Detect which cell encompasses the target text, then output its [X, Y] center coordinate. 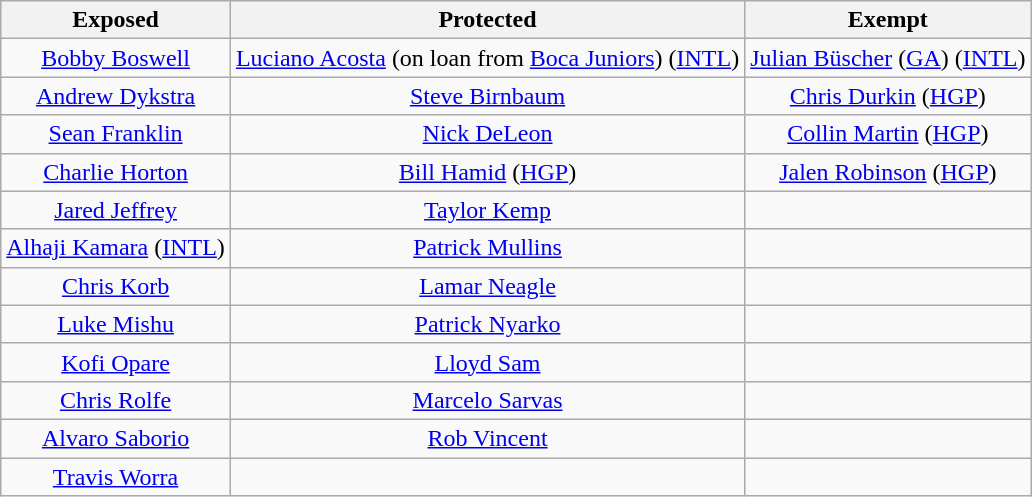
Exposed [116, 20]
Luciano Acosta (on loan from Boca Juniors) (INTL) [487, 58]
Jared Jeffrey [116, 210]
Nick DeLeon [487, 134]
Patrick Nyarko [487, 324]
Kofi Opare [116, 362]
Jalen Robinson (HGP) [888, 172]
Charlie Horton [116, 172]
Rob Vincent [487, 438]
Exempt [888, 20]
Sean Franklin [116, 134]
Taylor Kemp [487, 210]
Lloyd Sam [487, 362]
Lamar Neagle [487, 286]
Andrew Dykstra [116, 96]
Chris Rolfe [116, 400]
Chris Durkin (HGP) [888, 96]
Steve Birnbaum [487, 96]
Julian Büscher (GA) (INTL) [888, 58]
Marcelo Sarvas [487, 400]
Luke Mishu [116, 324]
Chris Korb [116, 286]
Bill Hamid (HGP) [487, 172]
Bobby Boswell [116, 58]
Collin Martin (HGP) [888, 134]
Alhaji Kamara (INTL) [116, 248]
Travis Worra [116, 477]
Patrick Mullins [487, 248]
Alvaro Saborio [116, 438]
Protected [487, 20]
